Return the [X, Y] coordinate for the center point of the cell that contains the specified text.  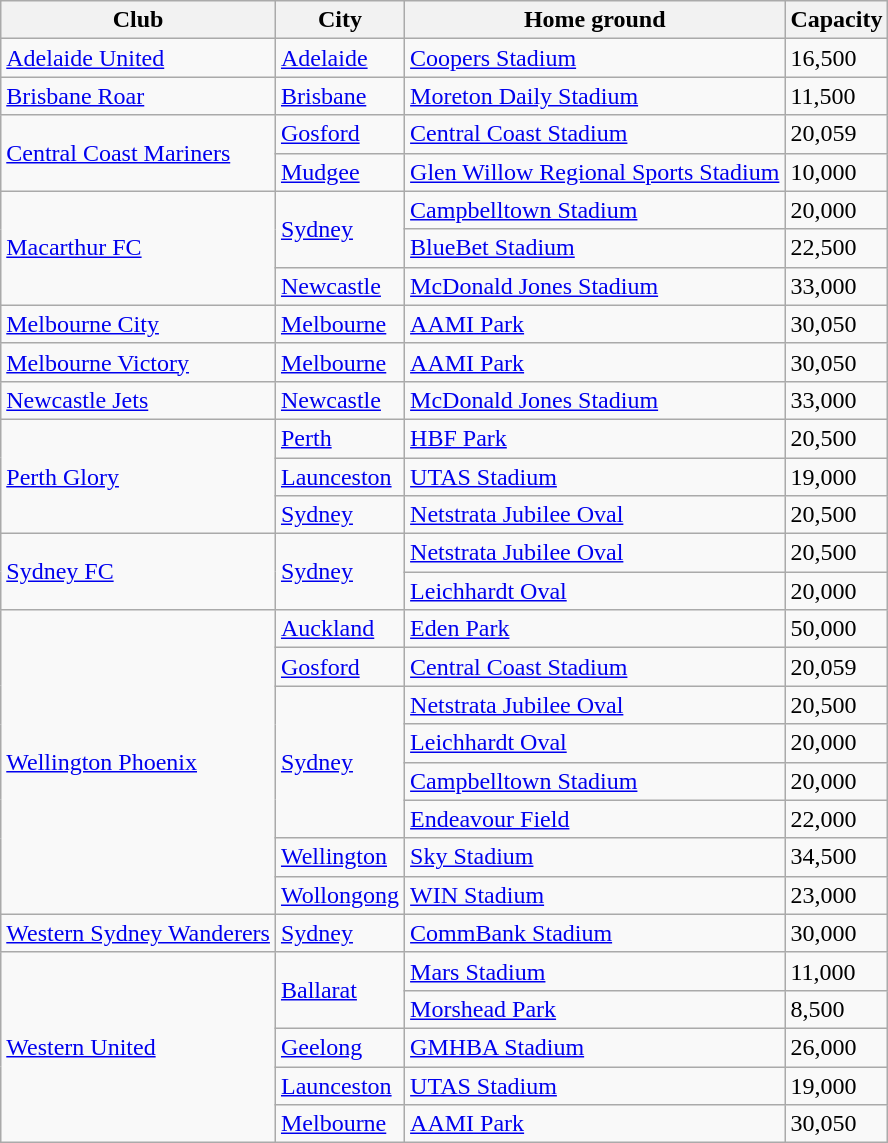
Wellington Phoenix [138, 762]
Western Sydney Wanderers [138, 933]
Perth [340, 438]
Adelaide United [138, 58]
WIN Stadium [595, 895]
Auckland [340, 629]
Brisbane Roar [138, 96]
Brisbane [340, 96]
23,000 [836, 895]
22,500 [836, 248]
Mars Stadium [595, 971]
26,000 [836, 1047]
22,000 [836, 819]
Capacity [836, 20]
Home ground [595, 20]
Ballarat [340, 990]
Newcastle Jets [138, 400]
Coopers Stadium [595, 58]
HBF Park [595, 438]
BlueBet Stadium [595, 248]
Western United [138, 1047]
Moreton Daily Stadium [595, 96]
Central Coast Mariners [138, 153]
16,500 [836, 58]
Endeavour Field [595, 819]
Glen Willow Regional Sports Stadium [595, 172]
Sydney FC [138, 572]
Geelong [340, 1047]
Melbourne City [138, 324]
Macarthur FC [138, 248]
GMHBA Stadium [595, 1047]
50,000 [836, 629]
10,000 [836, 172]
30,000 [836, 933]
Perth Glory [138, 476]
Wellington [340, 857]
Mudgee [340, 172]
Morshead Park [595, 1009]
Eden Park [595, 629]
Adelaide [340, 58]
City [340, 20]
Sky Stadium [595, 857]
Club [138, 20]
8,500 [836, 1009]
11,000 [836, 971]
11,500 [836, 96]
Melbourne Victory [138, 362]
CommBank Stadium [595, 933]
34,500 [836, 857]
Wollongong [340, 895]
